Identify which cell holds the provided text, then report its (X, Y) central coordinate. 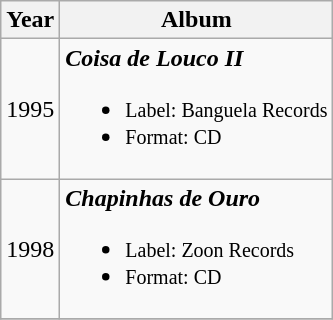
Chapinhas de OuroLabel: Zoon RecordsFormat: CD (196, 249)
1995 (30, 109)
Year (30, 20)
Coisa de Louco IILabel: Banguela RecordsFormat: CD (196, 109)
Album (196, 20)
1998 (30, 249)
